Pinpoint the cell where the given text exists, returning its (X, Y) midpoint coordinate. 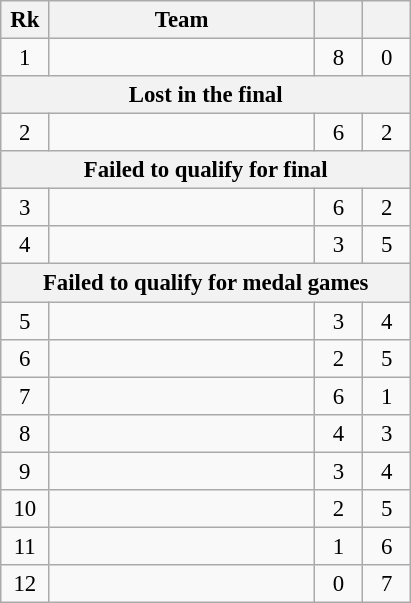
Failed to qualify for final (206, 170)
10 (25, 509)
12 (25, 584)
Team (182, 20)
9 (25, 471)
Rk (25, 20)
Lost in the final (206, 95)
11 (25, 546)
Failed to qualify for medal games (206, 283)
